Capture the cell that displays the provided text and extract its [x, y] central coordinate. 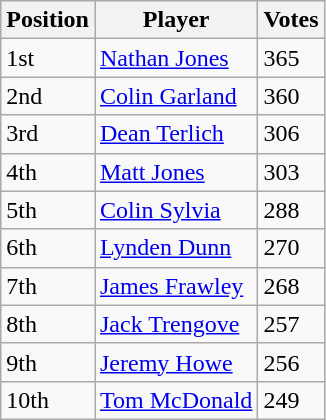
Nathan Jones [176, 58]
303 [291, 172]
James Frawley [176, 286]
249 [291, 400]
Colin Sylvia [176, 210]
Position [48, 20]
Tom McDonald [176, 400]
7th [48, 286]
306 [291, 134]
288 [291, 210]
5th [48, 210]
268 [291, 286]
Jeremy Howe [176, 362]
270 [291, 248]
Lynden Dunn [176, 248]
2nd [48, 96]
8th [48, 324]
Colin Garland [176, 96]
365 [291, 58]
Votes [291, 20]
9th [48, 362]
256 [291, 362]
Player [176, 20]
257 [291, 324]
3rd [48, 134]
Jack Trengove [176, 324]
Matt Jones [176, 172]
6th [48, 248]
4th [48, 172]
360 [291, 96]
1st [48, 58]
Dean Terlich [176, 134]
10th [48, 400]
